Search for the cell housing the specified text and yield its (X, Y) center coordinate. 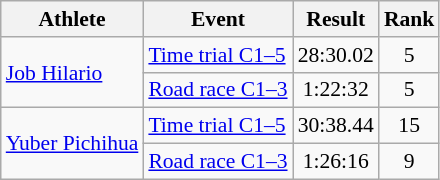
Rank (410, 19)
28:30.02 (336, 55)
Event (218, 19)
Athlete (72, 19)
Yuber Pichihua (72, 144)
30:38.44 (336, 126)
9 (410, 162)
Job Hilario (72, 72)
15 (410, 126)
1:22:32 (336, 90)
1:26:16 (336, 162)
Result (336, 19)
